Return [X, Y] of the center of cell containing provided text 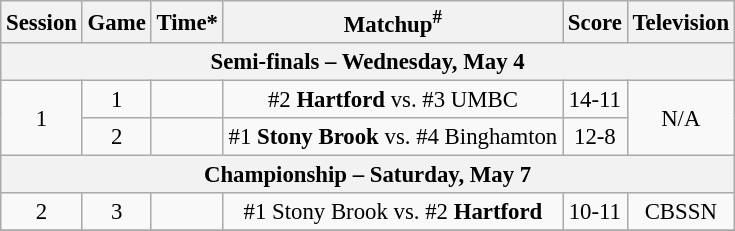
Session [42, 22]
12-8 [596, 137]
N/A [680, 118]
2 [116, 137]
Time* [187, 22]
14-11 [596, 100]
Television [680, 22]
Semi-finals – Wednesday, May 4 [368, 62]
Matchup# [392, 22]
#2 Hartford vs. #3 UMBC [392, 100]
Game [116, 22]
#1 Stony Brook vs. #4 Binghamton [392, 137]
Score [596, 22]
Championship – Saturday, May 7 [368, 175]
